Identify which cell holds the provided text, then report its (X, Y) central coordinate. 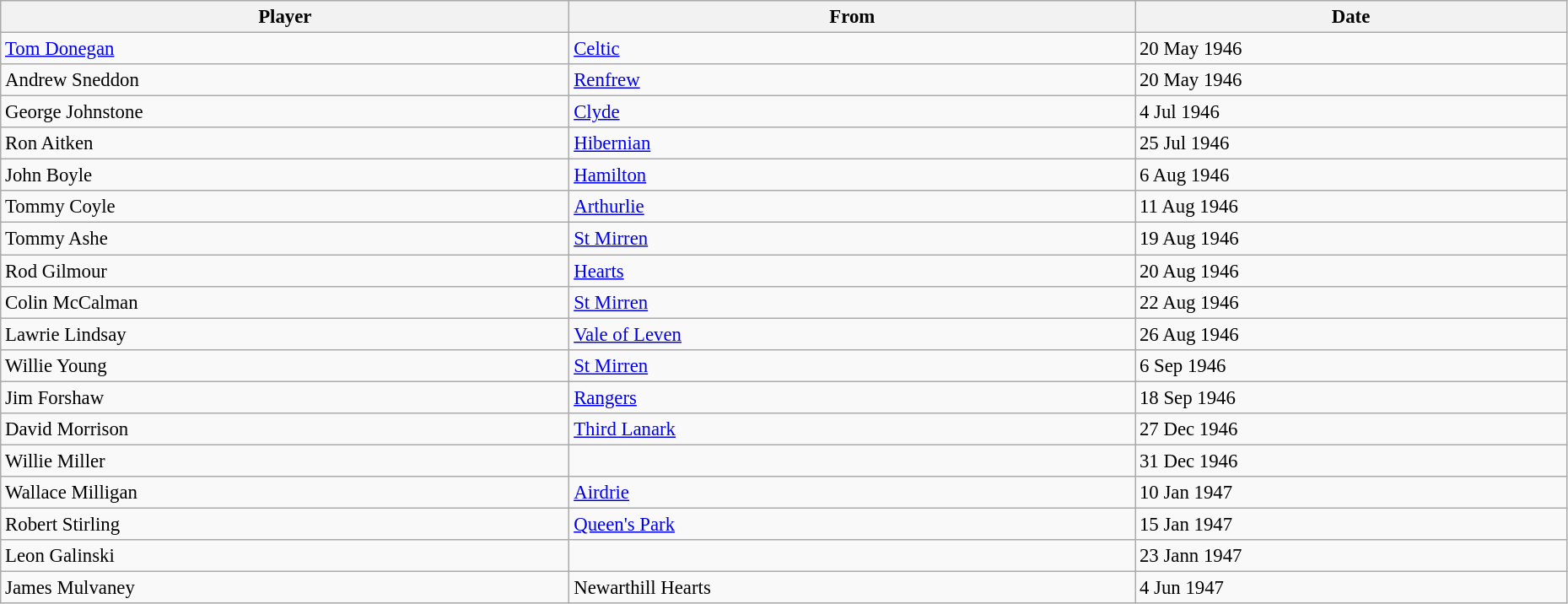
Clyde (852, 112)
Vale of Leven (852, 334)
Rangers (852, 397)
Queen's Park (852, 524)
6 Sep 1946 (1351, 365)
18 Sep 1946 (1351, 397)
Rod Gilmour (285, 271)
Colin McCalman (285, 302)
Willie Miller (285, 461)
4 Jun 1947 (1351, 588)
George Johnstone (285, 112)
19 Aug 1946 (1351, 239)
David Morrison (285, 429)
Andrew Sneddon (285, 80)
23 Jann 1947 (1351, 556)
Hibernian (852, 143)
Tom Donegan (285, 49)
22 Aug 1946 (1351, 302)
Wallace Milligan (285, 493)
Tommy Coyle (285, 207)
31 Dec 1946 (1351, 461)
Willie Young (285, 365)
4 Jul 1946 (1351, 112)
James Mulvaney (285, 588)
From (852, 17)
Renfrew (852, 80)
Tommy Ashe (285, 239)
10 Jan 1947 (1351, 493)
15 Jan 1947 (1351, 524)
Airdrie (852, 493)
Celtic (852, 49)
John Boyle (285, 175)
26 Aug 1946 (1351, 334)
Arthurlie (852, 207)
25 Jul 1946 (1351, 143)
Hearts (852, 271)
Hamilton (852, 175)
Third Lanark (852, 429)
Date (1351, 17)
6 Aug 1946 (1351, 175)
27 Dec 1946 (1351, 429)
Robert Stirling (285, 524)
Ron Aitken (285, 143)
11 Aug 1946 (1351, 207)
Lawrie Lindsay (285, 334)
20 Aug 1946 (1351, 271)
Jim Forshaw (285, 397)
Player (285, 17)
Leon Galinski (285, 556)
Newarthill Hearts (852, 588)
